Capture the cell that displays the provided text and extract its (X, Y) central coordinate. 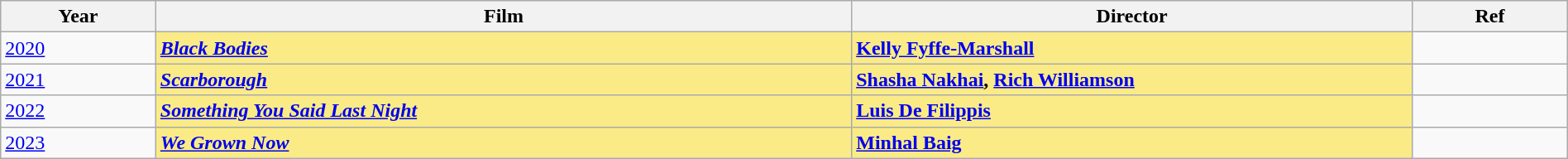
We Grown Now (503, 142)
Luis De Filippis (1132, 111)
Scarborough (503, 79)
Film (503, 17)
Shasha Nakhai, Rich Williamson (1132, 79)
2023 (79, 142)
Ref (1490, 17)
2020 (79, 48)
Black Bodies (503, 48)
Kelly Fyffe-Marshall (1132, 48)
Year (79, 17)
2021 (79, 79)
Director (1132, 17)
Minhal Baig (1132, 142)
2022 (79, 111)
Something You Said Last Night (503, 111)
